Provide the [X, Y] coordinate of the cell's center where the given text is located.  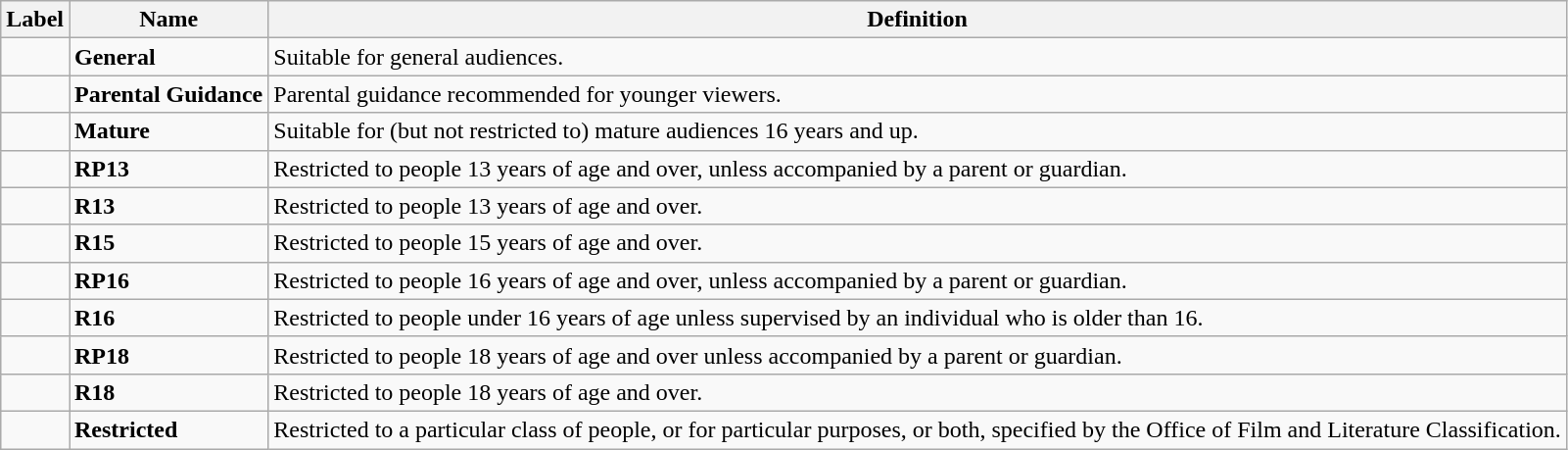
Restricted to people 18 years of age and over. [918, 392]
Restricted to people 18 years of age and over unless accompanied by a parent or guardian. [918, 355]
RP18 [168, 355]
Restricted to a particular class of people, or for particular purposes, or both, specified by the Office of Film and Literature Classification. [918, 429]
Label [35, 20]
R18 [168, 392]
Name [168, 20]
RP16 [168, 280]
R15 [168, 243]
Restricted to people under 16 years of age unless supervised by an individual who is older than 16. [918, 318]
General [168, 57]
Restricted to people 13 years of age and over, unless accompanied by a parent or guardian. [918, 169]
Suitable for (but not restricted to) mature audiences 16 years and up. [918, 131]
Parental guidance recommended for younger viewers. [918, 94]
R16 [168, 318]
Parental Guidance [168, 94]
Restricted to people 15 years of age and over. [918, 243]
Mature [168, 131]
Restricted to people 13 years of age and over. [918, 206]
Restricted [168, 429]
Restricted to people 16 years of age and over, unless accompanied by a parent or guardian. [918, 280]
R13 [168, 206]
Suitable for general audiences. [918, 57]
Definition [918, 20]
RP13 [168, 169]
